Determine the [X, Y] coordinate at the center of the cell enclosing the given text.  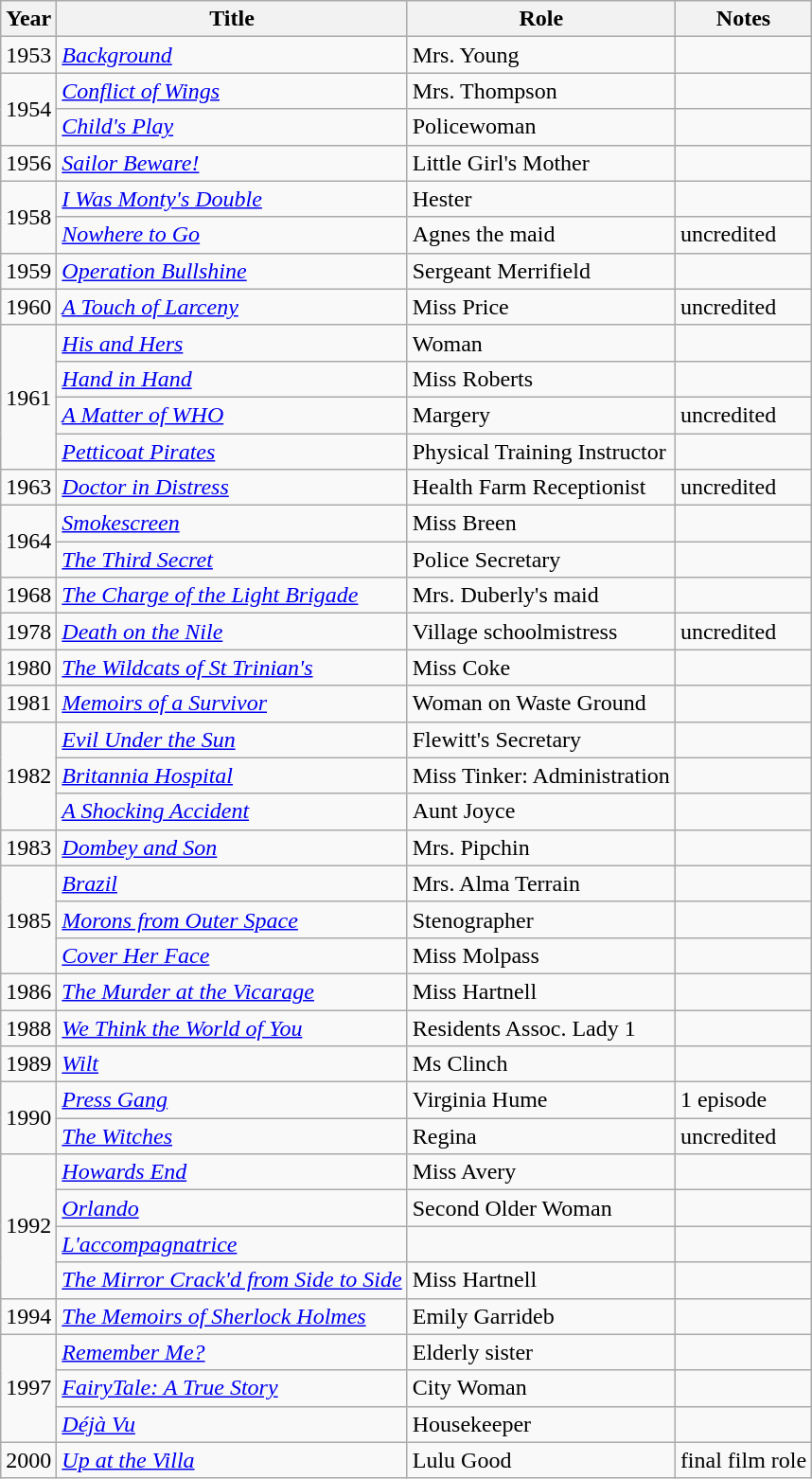
Smokescreen [232, 524]
1994 [28, 1316]
The Witches [232, 1136]
1960 [28, 307]
Housekeeper [541, 1424]
Miss Tinker: Administration [541, 775]
Mrs. Thompson [541, 91]
Woman on Waste Ground [541, 704]
Flewitt's Secretary [541, 739]
1959 [28, 271]
1956 [28, 163]
1978 [28, 632]
Virginia Hume [541, 1100]
Britannia Hospital [232, 775]
Policewoman [541, 127]
Background [232, 55]
A Matter of WHO [232, 415]
The Mirror Crack'd from Side to Side [232, 1280]
1954 [28, 109]
Ms Clinch [541, 1064]
The Memoirs of Sherlock Holmes [232, 1316]
Margery [541, 415]
We Think the World of You [232, 1027]
Elderly sister [541, 1352]
Cover Her Face [232, 955]
Dombey and Son [232, 847]
Residents Assoc. Lady 1 [541, 1027]
Howards End [232, 1172]
Doctor in Distress [232, 488]
1980 [28, 668]
City Woman [541, 1388]
Wilt [232, 1064]
Miss Breen [541, 524]
Hand in Hand [232, 379]
1989 [28, 1064]
Mrs. Young [541, 55]
Year [28, 19]
Police Secretary [541, 560]
Up at the Villa [232, 1460]
Aunt Joyce [541, 811]
Morons from Outer Space [232, 919]
Stenographer [541, 919]
Remember Me? [232, 1352]
1964 [28, 542]
final film role [743, 1460]
1 episode [743, 1100]
1992 [28, 1226]
Hester [541, 199]
The Third Secret [232, 560]
Miss Avery [541, 1172]
The Wildcats of St Trinian's [232, 668]
Lulu Good [541, 1460]
Miss Price [541, 307]
The Charge of the Light Brigade [232, 596]
1981 [28, 704]
Nowhere to Go [232, 235]
1985 [28, 919]
Child's Play [232, 127]
Little Girl's Mother [541, 163]
Miss Coke [541, 668]
Role [541, 19]
Physical Training Instructor [541, 452]
Memoirs of a Survivor [232, 704]
Woman [541, 343]
1982 [28, 775]
Regina [541, 1136]
Petticoat Pirates [232, 452]
Miss Molpass [541, 955]
1968 [28, 596]
Notes [743, 19]
Miss Roberts [541, 379]
Conflict of Wings [232, 91]
Mrs. Pipchin [541, 847]
1961 [28, 397]
1963 [28, 488]
Mrs. Alma Terrain [541, 883]
Orlando [232, 1208]
Mrs. Duberly's maid [541, 596]
The Murder at the Vicarage [232, 991]
1953 [28, 55]
Déjà Vu [232, 1424]
A Shocking Accident [232, 811]
1988 [28, 1027]
Title [232, 19]
1990 [28, 1118]
A Touch of Larceny [232, 307]
Health Farm Receptionist [541, 488]
2000 [28, 1460]
L'accompagnatrice [232, 1244]
FairyTale: A True Story [232, 1388]
Operation Bullshine [232, 271]
Village schoolmistress [541, 632]
Sailor Beware! [232, 163]
1997 [28, 1388]
Agnes the maid [541, 235]
Emily Garrideb [541, 1316]
Brazil [232, 883]
Press Gang [232, 1100]
Second Older Woman [541, 1208]
I Was Monty's Double [232, 199]
Sergeant Merrifield [541, 271]
His and Hers [232, 343]
1983 [28, 847]
1958 [28, 217]
Death on the Nile [232, 632]
Evil Under the Sun [232, 739]
1986 [28, 991]
